Search for the cell housing the specified text and yield its (x, y) center coordinate. 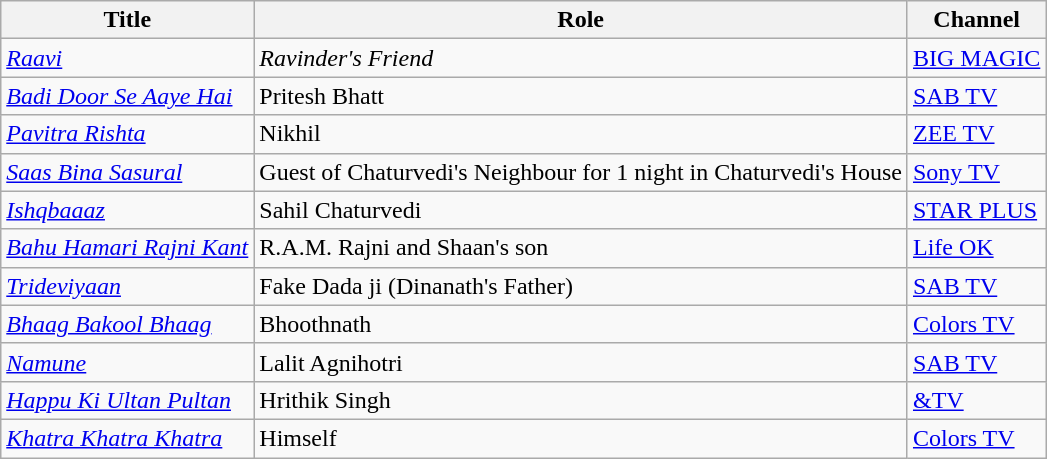
Raavi (128, 58)
Happu Ki Ultan Pultan (128, 400)
Nikhil (581, 134)
Trideviyaan (128, 286)
STAR PLUS (976, 210)
Hrithik Singh (581, 400)
ZEE TV (976, 134)
Namune (128, 362)
Fake Dada ji (Dinanath's Father) (581, 286)
Pritesh Bhatt (581, 96)
&TV (976, 400)
Ravinder's Friend (581, 58)
Life OK (976, 248)
Bhoothnath (581, 324)
BIG MAGIC (976, 58)
Bahu Hamari Rajni Kant (128, 248)
Channel (976, 20)
Pavitra Rishta (128, 134)
Sony TV (976, 172)
R.A.M. Rajni and Shaan's son (581, 248)
Saas Bina Sasural (128, 172)
Khatra Khatra Khatra (128, 438)
Role (581, 20)
Himself (581, 438)
Lalit Agnihotri (581, 362)
Badi Door Se Aaye Hai (128, 96)
Sahil Chaturvedi (581, 210)
Ishqbaaaz (128, 210)
Guest of Chaturvedi's Neighbour for 1 night in Chaturvedi's House (581, 172)
Title (128, 20)
Bhaag Bakool Bhaag (128, 324)
